From the cell containing the given text, extract its center point as [X, Y] coordinate. 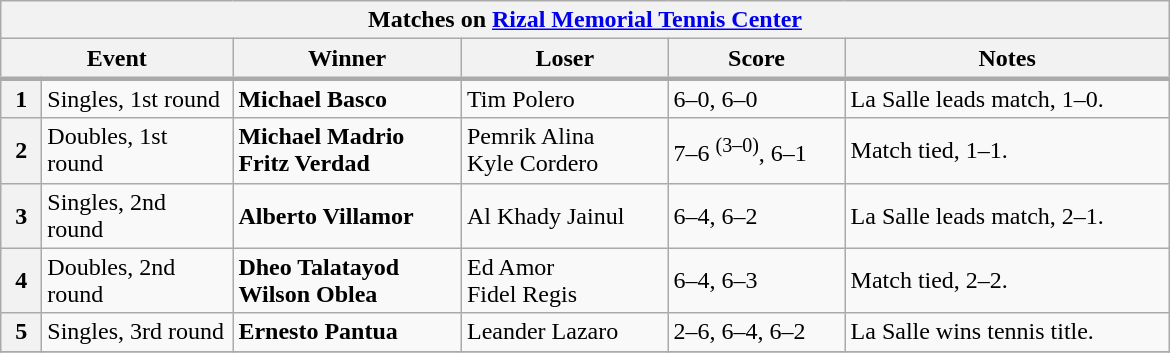
Alberto Villamor [348, 216]
Dheo Talatayod Wilson Oblea [348, 280]
La Salle leads match, 2–1. [1007, 216]
Doubles, 2nd round [138, 280]
2–6, 6–4, 6–2 [756, 332]
Match tied, 1–1. [1007, 150]
Event [117, 59]
Singles, 2nd round [138, 216]
6–4, 6–3 [756, 280]
5 [22, 332]
2 [22, 150]
Winner [348, 59]
Singles, 3rd round [138, 332]
Ernesto Pantua [348, 332]
La Salle wins tennis title. [1007, 332]
Singles, 1st round [138, 98]
Ed Amor Fidel Regis [564, 280]
Doubles, 1st round [138, 150]
Michael Madrio Fritz Verdad [348, 150]
Tim Polero [564, 98]
4 [22, 280]
Score [756, 59]
Match tied, 2–2. [1007, 280]
Al Khady Jainul [564, 216]
6–4, 6–2 [756, 216]
Pemrik Alina Kyle Cordero [564, 150]
Notes [1007, 59]
Matches on Rizal Memorial Tennis Center [585, 20]
6–0, 6–0 [756, 98]
1 [22, 98]
La Salle leads match, 1–0. [1007, 98]
Leander Lazaro [564, 332]
3 [22, 216]
7–6 (3–0), 6–1 [756, 150]
Michael Basco [348, 98]
Loser [564, 59]
